Extract the [X, Y] coordinate from the center of the cell holding the provided text.  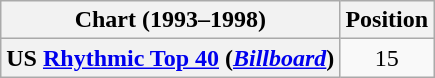
Chart (1993–1998) [170, 20]
US Rhythmic Top 40 (Billboard) [170, 58]
15 [387, 58]
Position [387, 20]
